Return [X, Y] of the center of cell containing provided text 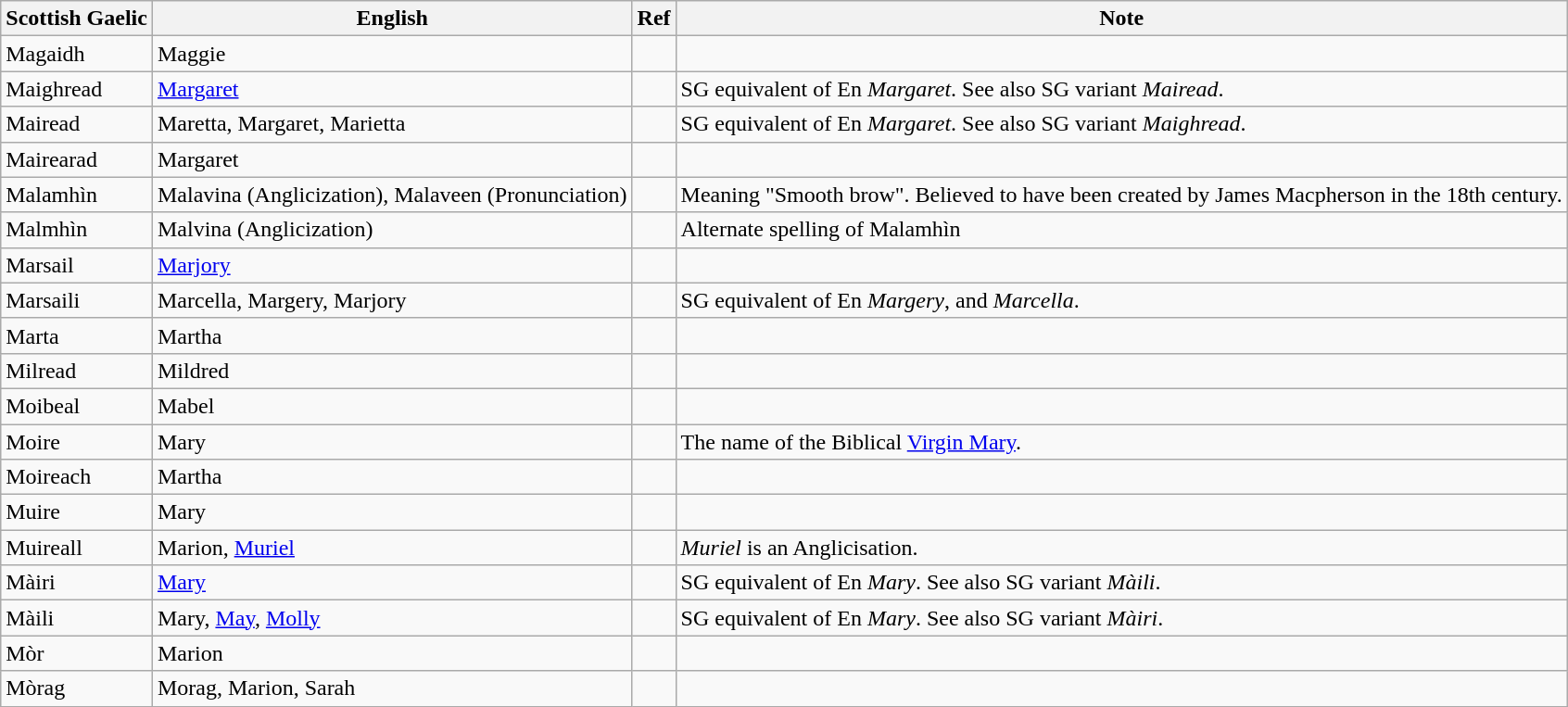
Note [1121, 19]
Ref [654, 19]
Malmhìn [77, 230]
Mòr [77, 653]
The name of the Biblical Virgin Mary. [1121, 442]
Moire [77, 442]
Mairead [77, 124]
Moireach [77, 477]
Malamhìn [77, 195]
Mary, May, Molly [392, 618]
Milread [77, 371]
Malavina (Anglicization), Malaveen (Pronunciation) [392, 195]
Alternate spelling of Malamhìn [1121, 230]
Magaidh [77, 54]
Mabel [392, 406]
Mòrag [77, 688]
SG equivalent of En Margery, and Marcella. [1121, 300]
Scottish Gaelic [77, 19]
Marion [392, 653]
Marion, Muriel [392, 548]
SG equivalent of En Mary. See also SG variant Màili. [1121, 583]
Muireall [77, 548]
SG equivalent of En Mary. See also SG variant Màiri. [1121, 618]
Maretta, Margaret, Marietta [392, 124]
Marsaili [77, 300]
Muriel is an Anglicisation. [1121, 548]
Maighread [77, 89]
Mildred [392, 371]
Malvina (Anglicization) [392, 230]
Marsail [77, 265]
Maggie [392, 54]
Marcella, Margery, Marjory [392, 300]
SG equivalent of En Margaret. See also SG variant Mairead. [1121, 89]
Morag, Marion, Sarah [392, 688]
English [392, 19]
SG equivalent of En Margaret. See also SG variant Maighread. [1121, 124]
Marjory [392, 265]
Meaning "Smooth brow". Believed to have been created by James Macpherson in the 18th century. [1121, 195]
Marta [77, 335]
Muire [77, 512]
Mairearad [77, 159]
Màili [77, 618]
Moibeal [77, 406]
Màiri [77, 583]
